Return (x, y) of the center of cell containing provided text 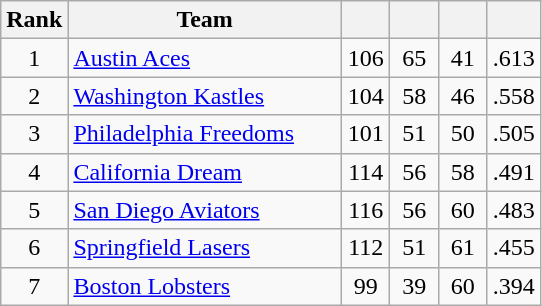
101 (366, 134)
116 (366, 210)
106 (366, 58)
112 (366, 248)
Team (205, 20)
California Dream (205, 172)
Austin Aces (205, 58)
San Diego Aviators (205, 210)
39 (414, 286)
2 (34, 96)
61 (464, 248)
Rank (34, 20)
Washington Kastles (205, 96)
6 (34, 248)
.455 (514, 248)
.613 (514, 58)
7 (34, 286)
99 (366, 286)
46 (464, 96)
.505 (514, 134)
3 (34, 134)
5 (34, 210)
4 (34, 172)
50 (464, 134)
104 (366, 96)
65 (414, 58)
Springfield Lasers (205, 248)
114 (366, 172)
.558 (514, 96)
.394 (514, 286)
41 (464, 58)
Philadelphia Freedoms (205, 134)
.483 (514, 210)
Boston Lobsters (205, 286)
1 (34, 58)
.491 (514, 172)
